For the text-containing cell, return its midpoint in [x, y] coordinate format. 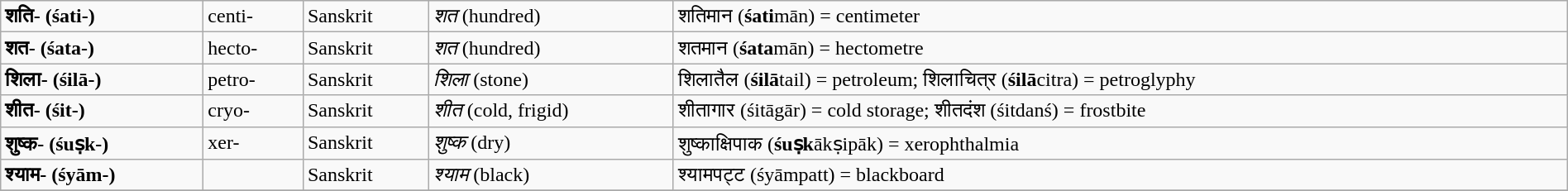
centi- [253, 17]
शुष्क (dry) [552, 143]
शुष्काक्षिपाक (śuṣkākṣipāk) = xerophthalmia [1120, 143]
श्याम- (śyām-) [103, 175]
शतमान (śatamān) = hectometre [1120, 48]
शत- (śata-) [103, 48]
शीत (cold, frigid) [552, 111]
श्यामपट्ट (śyāmpatt) = blackboard [1120, 175]
शतिमान (śatimān) = centimeter [1120, 17]
cryo- [253, 111]
xer- [253, 143]
petro- [253, 79]
शिला (stone) [552, 79]
शिलातैल (śilātail) = petroleum; शिलाचित्र (śilācitra) = petroglyphy [1120, 79]
श्याम (black) [552, 175]
शिला- (śilā-) [103, 79]
hecto- [253, 48]
शुष्क- (śuṣk-) [103, 143]
शीत- (śit-) [103, 111]
शति- (śati-) [103, 17]
शीतागार (śitāgār) = cold storage; शीतदंश (śitdanś) = frostbite [1120, 111]
